Detect which cell encompasses the target text, then output its [X, Y] center coordinate. 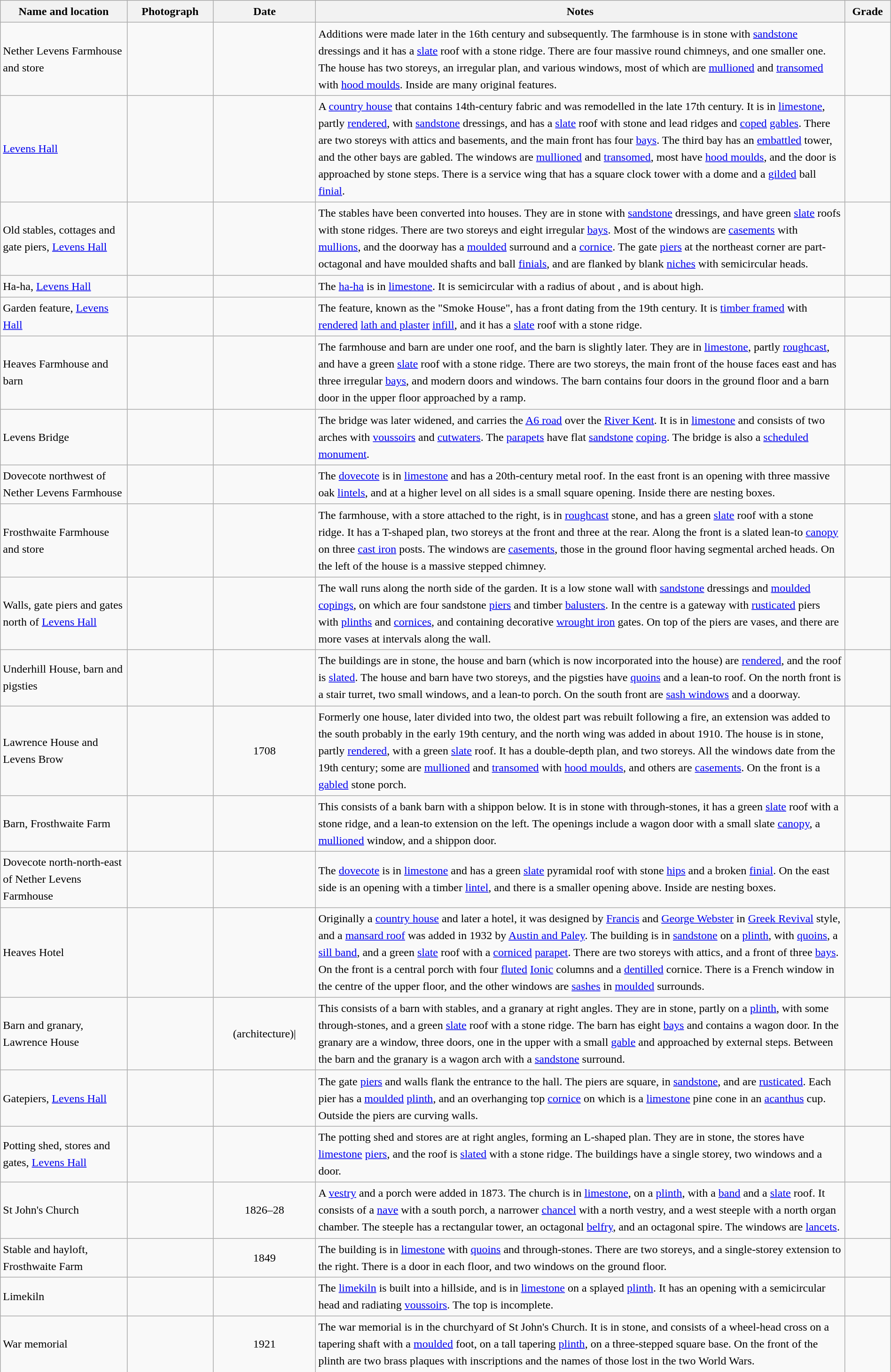
Heaves Hotel [64, 952]
Dovecote north-north-east of Nether Levens Farmhouse [64, 880]
Levens Hall [64, 149]
Underhill House, barn and pigsties [64, 678]
Notes [580, 11]
(architecture)| [265, 1034]
The ha-ha is in limestone. It is semicircular with a radius of about , and is about high. [580, 286]
Garden feature, Levens Hall [64, 317]
Potting shed, stores and gates, Levens Hall [64, 1154]
1921 [265, 1344]
Nether Levens Farmhouse and store [64, 59]
Dovecote northwest of Nether Levens Farmhouse [64, 484]
Barn, Frosthwaite Farm [64, 823]
Old stables, cottages and gate piers, Levens Hall [64, 239]
Photograph [170, 11]
Grade [868, 11]
Ha-ha, Levens Hall [64, 286]
Date [265, 11]
1708 [265, 751]
1826–28 [265, 1210]
Stable and hayloft, Frosthwaite Farm [64, 1258]
Limekiln [64, 1296]
Lawrence House and Levens Brow [64, 751]
St John's Church [64, 1210]
Frosthwaite Farmhouse and store [64, 541]
Walls, gate piers and gates north of Levens Hall [64, 613]
Barn and granary, Lawrence House [64, 1034]
Levens Bridge [64, 437]
1849 [265, 1258]
Name and location [64, 11]
Gatepiers, Levens Hall [64, 1098]
Heaves Farmhouse and barn [64, 372]
War memorial [64, 1344]
